Provide the [x, y] coordinate of the cell's center where the given text is located.  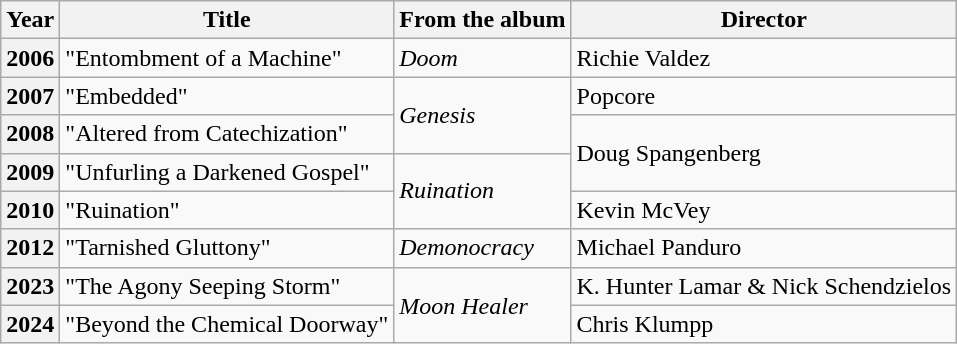
2007 [30, 96]
Demonocracy [482, 248]
2009 [30, 172]
"Entombment of a Machine" [227, 58]
2024 [30, 324]
2010 [30, 210]
2006 [30, 58]
2023 [30, 286]
Doom [482, 58]
"Beyond the Chemical Doorway" [227, 324]
2008 [30, 134]
From the album [482, 20]
K. Hunter Lamar & Nick Schendzielos [764, 286]
Doug Spangenberg [764, 153]
Michael Panduro [764, 248]
"Ruination" [227, 210]
Title [227, 20]
Genesis [482, 115]
"Altered from Catechization" [227, 134]
Kevin McVey [764, 210]
Chris Klumpp [764, 324]
Moon Healer [482, 305]
2012 [30, 248]
Director [764, 20]
"The Agony Seeping Storm" [227, 286]
"Tarnished Gluttony" [227, 248]
Year [30, 20]
"Embedded" [227, 96]
"Unfurling a Darkened Gospel" [227, 172]
Popcore [764, 96]
Richie Valdez [764, 58]
Ruination [482, 191]
